From the cell containing the given text, extract its center point as (X, Y) coordinate. 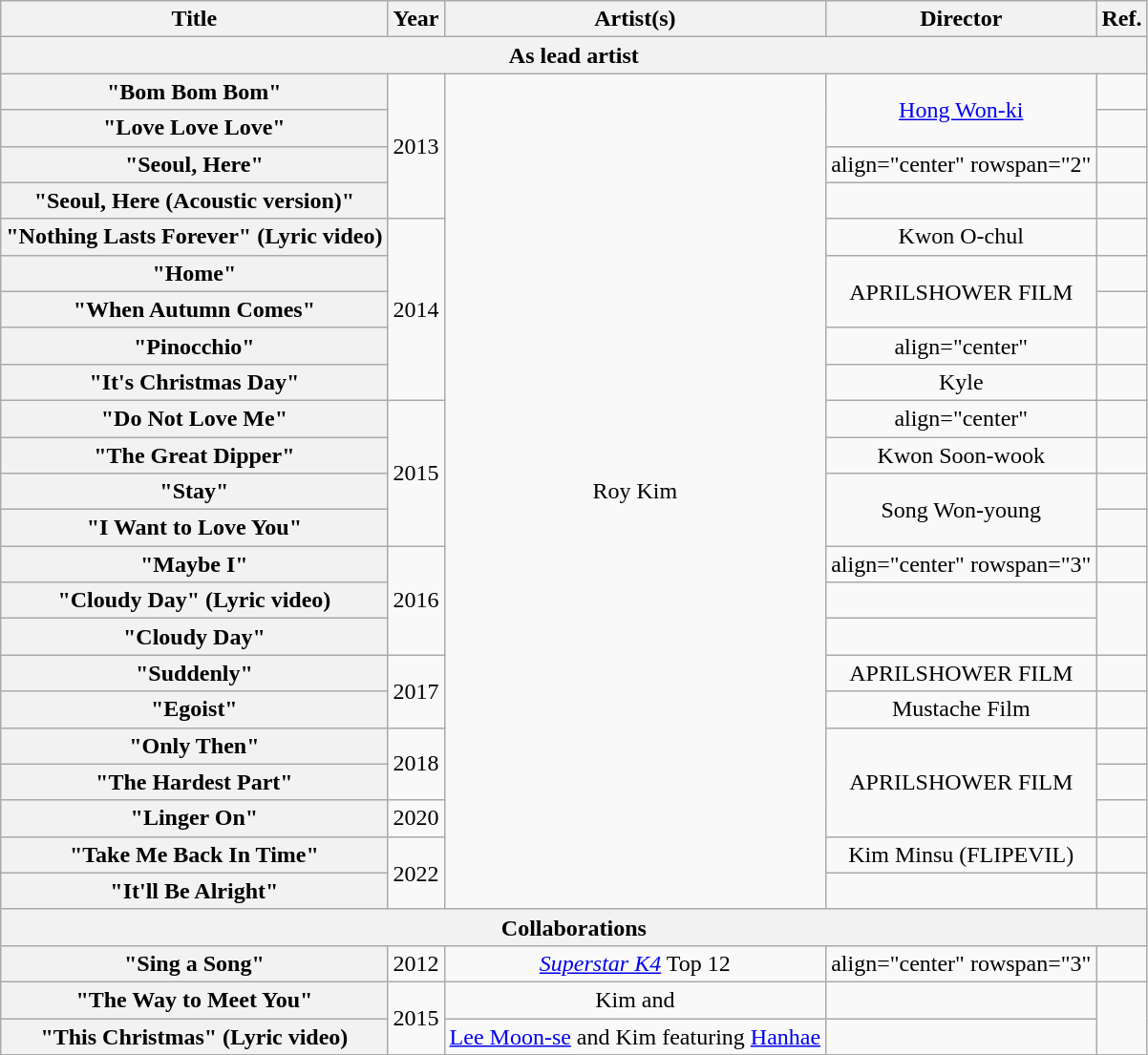
Year (416, 19)
"When Autumn Comes" (195, 309)
"Cloudy Day" (195, 637)
"Egoist" (195, 709)
Lee Moon-se and Kim featuring Hanhae (635, 1036)
Director (961, 19)
"Pinocchio" (195, 346)
2012 (416, 963)
"Stay" (195, 492)
"Linger On" (195, 818)
"Seoul, Here (Acoustic version)" (195, 200)
2020 (416, 818)
"Love Love Love" (195, 128)
Hong Won-ki (961, 110)
align="center" rowspan="2" (961, 164)
"Only Then" (195, 746)
Song Won-young (961, 510)
"Sing a Song" (195, 963)
Ref. (1121, 19)
"This Christmas" (Lyric video) (195, 1036)
"I Want to Love You" (195, 528)
"It'll Be Alright" (195, 891)
Roy Kim (635, 491)
As lead artist (574, 55)
"The Great Dipper" (195, 455)
2016 (416, 601)
Kwon O-chul (961, 237)
2017 (416, 691)
Superstar K4 Top 12 (635, 963)
"It's Christmas Day" (195, 382)
Kwon Soon-wook (961, 455)
"Bom Bom Bom" (195, 92)
"Seoul, Here" (195, 164)
Kim and (635, 1000)
Collaborations (574, 927)
"Maybe I" (195, 564)
"Do Not Love Me" (195, 418)
"Take Me Back In Time" (195, 855)
Kim Minsu (FLIPEVIL) (961, 855)
"Cloudy Day" (Lyric video) (195, 601)
"The Way to Meet You" (195, 1000)
2018 (416, 764)
Artist(s) (635, 19)
"Home" (195, 273)
Title (195, 19)
Mustache Film (961, 709)
"The Hardest Part" (195, 782)
"Suddenly" (195, 673)
2013 (416, 146)
2022 (416, 873)
Kyle (961, 382)
2014 (416, 309)
"Nothing Lasts Forever" (Lyric video) (195, 237)
